Locate the cell with the specified text and output its (X, Y) center coordinate. 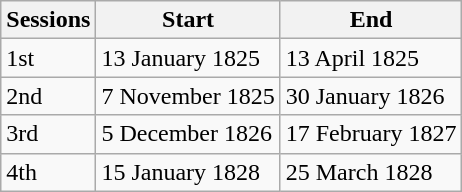
Sessions (48, 20)
13 April 1825 (371, 58)
End (371, 20)
15 January 1828 (188, 172)
4th (48, 172)
17 February 1827 (371, 134)
13 January 1825 (188, 58)
7 November 1825 (188, 96)
5 December 1826 (188, 134)
3rd (48, 134)
Start (188, 20)
2nd (48, 96)
1st (48, 58)
25 March 1828 (371, 172)
30 January 1826 (371, 96)
